Identify which cell holds the provided text, then report its (X, Y) central coordinate. 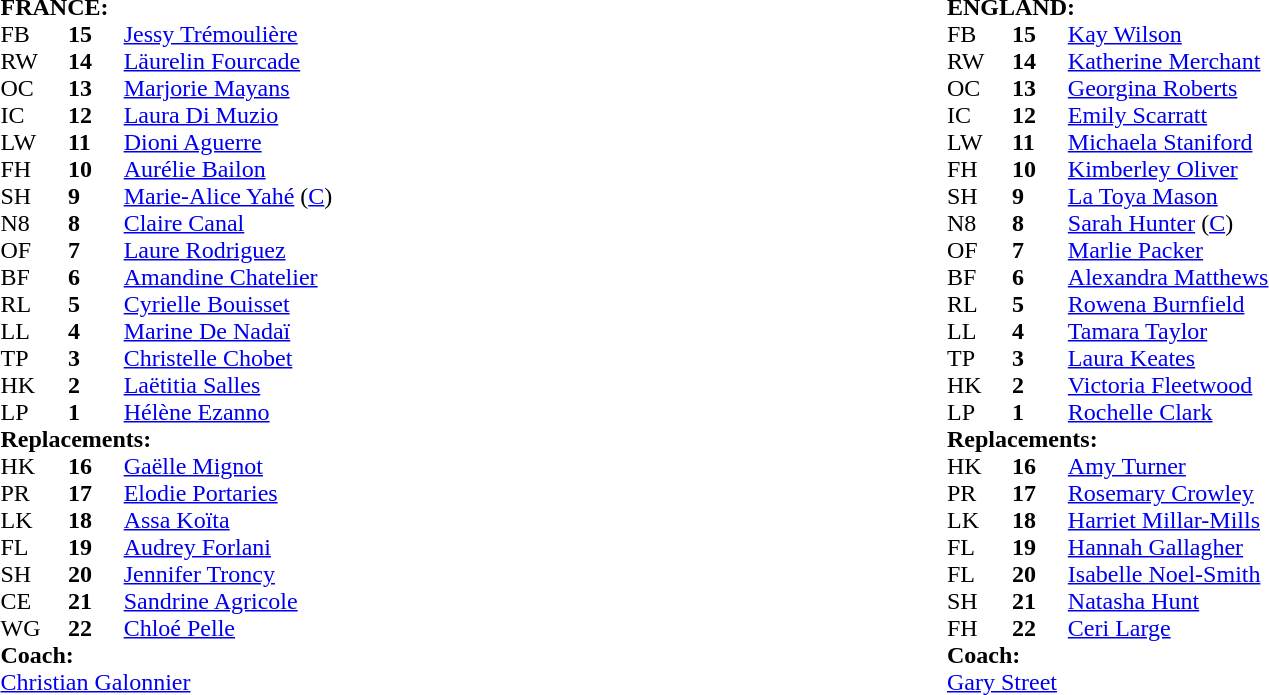
Laëtitia Salles (328, 386)
Claire Canal (328, 224)
CE (34, 602)
Jennifer Troncy (328, 574)
Sandrine Agricole (328, 602)
Assa Koïta (328, 520)
Gaëlle Mignot (328, 466)
Laura Di Muzio (328, 116)
Audrey Forlani (328, 548)
WG (34, 628)
Replacements: (470, 440)
Dioni Aguerre (328, 142)
Christelle Chobet (328, 358)
Läurelin Fourcade (328, 62)
Coach: (470, 656)
Chloé Pelle (328, 628)
Christian Galonnier (470, 682)
Amandine Chatelier (328, 278)
Aurélie Bailon (328, 170)
Hélène Ezanno (328, 412)
Marjorie Mayans (328, 88)
Cyrielle Bouisset (328, 304)
Elodie Portaries (328, 494)
Jessy Trémoulière (328, 34)
Marine De Nadaï (328, 332)
Marie-Alice Yahé (C) (328, 196)
Laure Rodriguez (328, 250)
